Identify which cell holds the provided text, then report its [x, y] central coordinate. 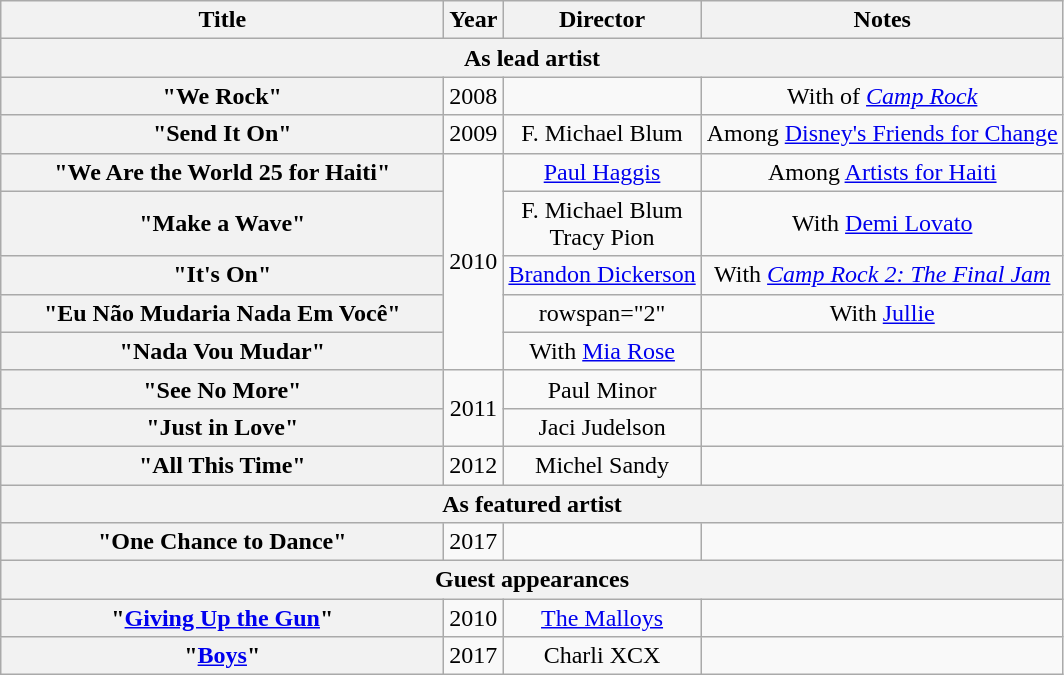
With Jullie [882, 313]
"We Rock" [222, 96]
Year [474, 20]
Jaci Judelson [602, 427]
Charli XCX [602, 656]
rowspan="2" [602, 313]
2011 [474, 408]
As featured artist [532, 503]
Brandon Dickerson [602, 275]
2008 [474, 96]
2009 [474, 134]
With Camp Rock 2: The Final Jam [882, 275]
Paul Minor [602, 389]
Among Disney's Friends for Change [882, 134]
"One Chance to Dance" [222, 542]
Notes [882, 20]
"Send It On" [222, 134]
F. Michael BlumTracy Pion [602, 224]
As lead artist [532, 58]
Paul Haggis [602, 172]
"It's On" [222, 275]
"Eu Não Mudaria Nada Em Você" [222, 313]
With Mia Rose [602, 351]
Among Artists for Haiti [882, 172]
The Malloys [602, 618]
2012 [474, 465]
"Giving Up the Gun" [222, 618]
"Nada Vou Mudar" [222, 351]
"All This Time" [222, 465]
Title [222, 20]
Michel Sandy [602, 465]
Guest appearances [532, 580]
With Demi Lovato [882, 224]
"Make a Wave" [222, 224]
F. Michael Blum [602, 134]
"We Are the World 25 for Haiti" [222, 172]
"Just in Love" [222, 427]
"See No More" [222, 389]
Director [602, 20]
With of Camp Rock [882, 96]
"Boys" [222, 656]
